Provide the [x, y] coordinate of the cell's center where the given text is located.  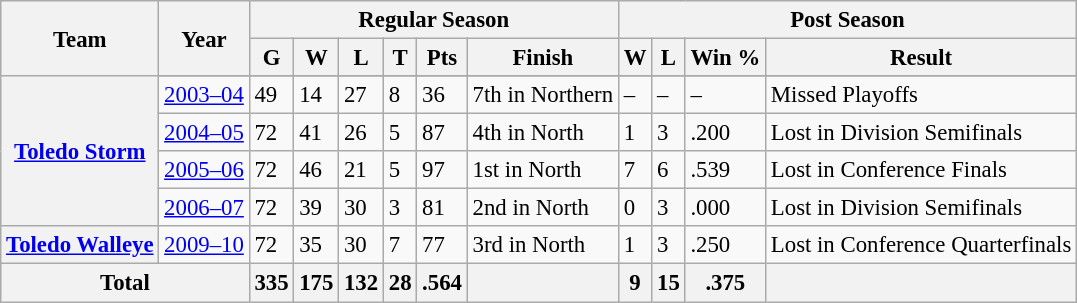
41 [316, 133]
26 [362, 133]
.200 [725, 133]
9 [634, 283]
T [400, 58]
335 [272, 283]
2004–05 [204, 133]
Lost in Conference Finals [922, 170]
Total [125, 283]
Post Season [847, 20]
Win % [725, 58]
.375 [725, 283]
Toledo Storm [80, 151]
81 [442, 208]
2003–04 [204, 95]
15 [668, 283]
132 [362, 283]
2nd in North [542, 208]
Result [922, 58]
Year [204, 38]
Finish [542, 58]
36 [442, 95]
175 [316, 283]
35 [316, 245]
2006–07 [204, 208]
21 [362, 170]
14 [316, 95]
3rd in North [542, 245]
97 [442, 170]
28 [400, 283]
.250 [725, 245]
4th in North [542, 133]
.000 [725, 208]
Team [80, 38]
0 [634, 208]
87 [442, 133]
49 [272, 95]
Missed Playoffs [922, 95]
8 [400, 95]
.564 [442, 283]
27 [362, 95]
.539 [725, 170]
46 [316, 170]
7th in Northern [542, 95]
2009–10 [204, 245]
Toledo Walleye [80, 245]
Regular Season [434, 20]
6 [668, 170]
1st in North [542, 170]
G [272, 58]
77 [442, 245]
Lost in Conference Quarterfinals [922, 245]
Pts [442, 58]
2005–06 [204, 170]
39 [316, 208]
